Determine the (x, y) coordinate at the center of the cell enclosing the given text.  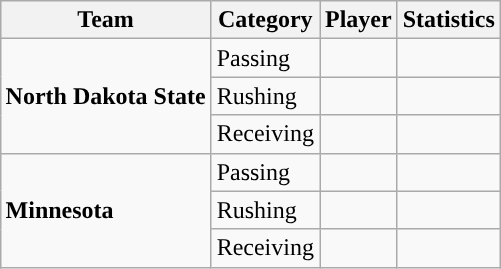
Category (265, 20)
North Dakota State (106, 96)
Statistics (448, 20)
Player (359, 20)
Team (106, 20)
Minnesota (106, 210)
